Return the [x, y] coordinate for the center point of the cell that contains the specified text.  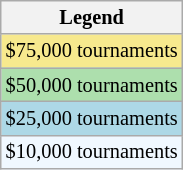
$25,000 tournaments [92, 118]
$50,000 tournaments [92, 85]
Legend [92, 17]
$75,000 tournaments [92, 51]
$10,000 tournaments [92, 152]
